Detect which cell encompasses the target text, then output its [x, y] center coordinate. 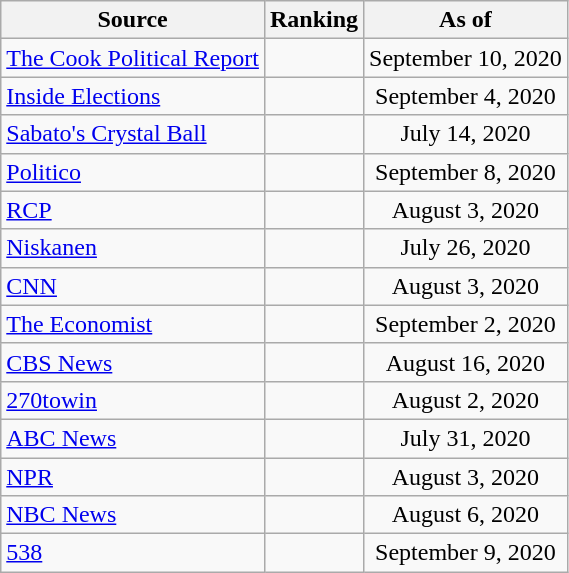
September 10, 2020 [466, 58]
September 4, 2020 [466, 96]
Politico [133, 172]
August 16, 2020 [466, 362]
September 9, 2020 [466, 553]
Niskanen [133, 248]
CBS News [133, 362]
July 31, 2020 [466, 438]
August 6, 2020 [466, 515]
NPR [133, 477]
July 14, 2020 [466, 134]
July 26, 2020 [466, 248]
ABC News [133, 438]
Source [133, 20]
September 8, 2020 [466, 172]
CNN [133, 286]
Inside Elections [133, 96]
538 [133, 553]
As of [466, 20]
NBC News [133, 515]
270towin [133, 400]
Ranking [314, 20]
September 2, 2020 [466, 324]
August 2, 2020 [466, 400]
The Cook Political Report [133, 58]
RCP [133, 210]
Sabato's Crystal Ball [133, 134]
The Economist [133, 324]
